Locate the cell with the specified text and output its (X, Y) center coordinate. 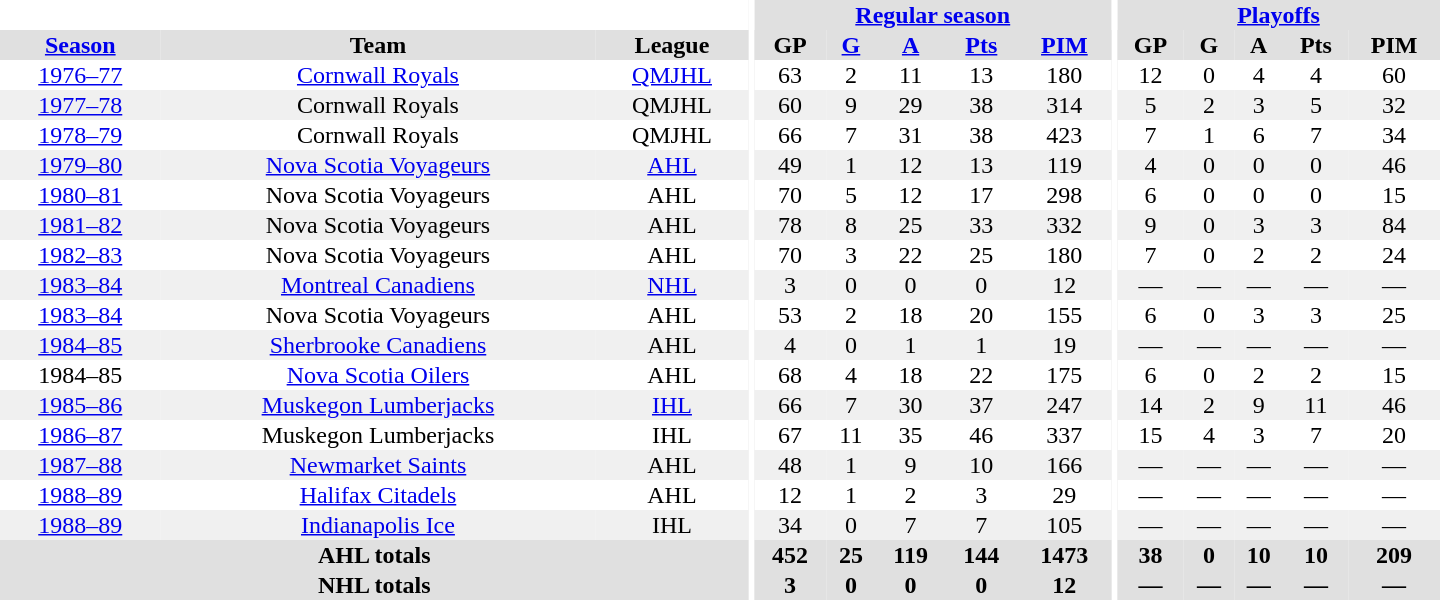
63 (790, 75)
Season (80, 45)
337 (1064, 435)
1978–79 (80, 135)
35 (911, 435)
314 (1064, 105)
1979–80 (80, 165)
17 (981, 195)
53 (790, 315)
452 (790, 555)
37 (981, 405)
423 (1064, 135)
1981–82 (80, 225)
NHL totals (374, 585)
1982–83 (80, 255)
1976–77 (80, 75)
Regular season (932, 15)
84 (1394, 225)
209 (1394, 555)
8 (851, 225)
Nova Scotia Oilers (378, 375)
1987–88 (80, 465)
78 (790, 225)
49 (790, 165)
155 (1064, 315)
Playoffs (1278, 15)
1985–86 (80, 405)
33 (981, 225)
1473 (1064, 555)
332 (1064, 225)
30 (911, 405)
166 (1064, 465)
1977–78 (80, 105)
Montreal Canadiens (378, 285)
NHL (672, 285)
247 (1064, 405)
68 (790, 375)
Indianapolis Ice (378, 525)
Sherbrooke Canadiens (378, 345)
Halifax Citadels (378, 495)
175 (1064, 375)
Team (378, 45)
League (672, 45)
144 (981, 555)
31 (911, 135)
105 (1064, 525)
67 (790, 435)
24 (1394, 255)
298 (1064, 195)
19 (1064, 345)
48 (790, 465)
14 (1150, 405)
Newmarket Saints (378, 465)
1986–87 (80, 435)
1980–81 (80, 195)
AHL totals (374, 555)
32 (1394, 105)
